Provide the [X, Y] coordinate of the cell's center where the given text is located.  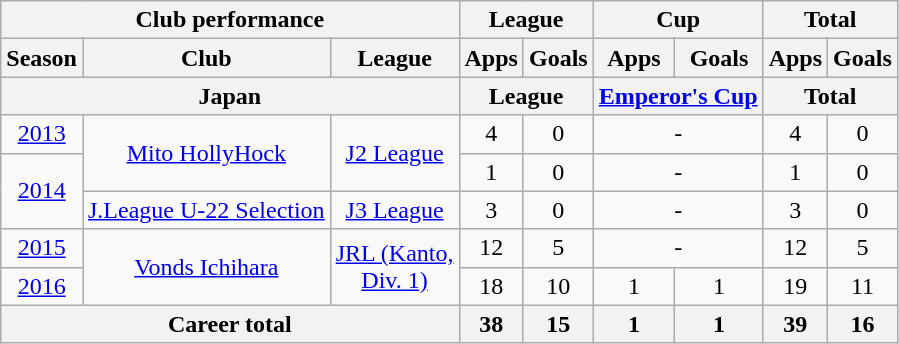
Cup [678, 20]
15 [558, 324]
Vonds Ichihara [206, 267]
2014 [42, 191]
16 [863, 324]
39 [795, 324]
11 [863, 286]
Season [42, 58]
38 [491, 324]
Club [206, 58]
Mito HollyHock [206, 153]
J.League U-22 Selection [206, 210]
J2 League [394, 153]
19 [795, 286]
J3 League [394, 210]
2016 [42, 286]
Club performance [230, 20]
Emperor's Cup [678, 96]
Japan [230, 96]
JRL (Kanto,Div. 1) [394, 267]
Career total [230, 324]
10 [558, 286]
18 [491, 286]
2013 [42, 134]
2015 [42, 248]
